Capture the cell that displays the provided text and extract its (X, Y) central coordinate. 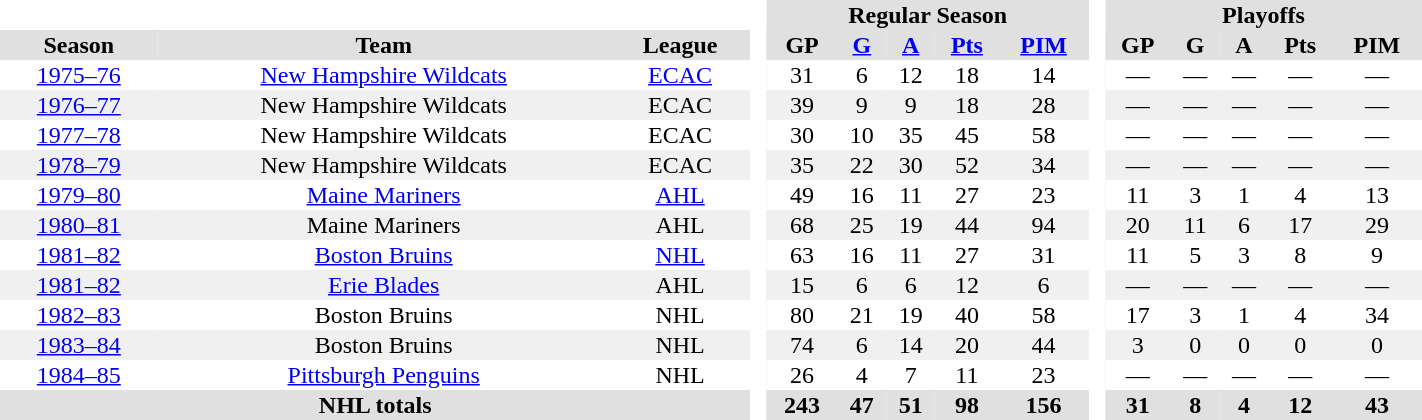
Regular Season (928, 15)
NHL totals (375, 405)
68 (802, 225)
21 (862, 315)
98 (966, 405)
1979–80 (79, 195)
74 (802, 345)
League (680, 45)
Season (79, 45)
243 (802, 405)
28 (1044, 105)
22 (862, 165)
156 (1044, 405)
1975–76 (79, 75)
1977–78 (79, 135)
1976–77 (79, 105)
1983–84 (79, 345)
7 (910, 375)
13 (1377, 195)
47 (862, 405)
29 (1377, 225)
43 (1377, 405)
1982–83 (79, 315)
94 (1044, 225)
15 (802, 285)
40 (966, 315)
Team (384, 45)
Pittsburgh Penguins (384, 375)
5 (1196, 255)
10 (862, 135)
Playoffs (1264, 15)
1978–79 (79, 165)
45 (966, 135)
39 (802, 105)
80 (802, 315)
51 (910, 405)
25 (862, 225)
1984–85 (79, 375)
63 (802, 255)
52 (966, 165)
49 (802, 195)
26 (802, 375)
1980–81 (79, 225)
Erie Blades (384, 285)
